Return [X, Y] of the center of cell containing provided text 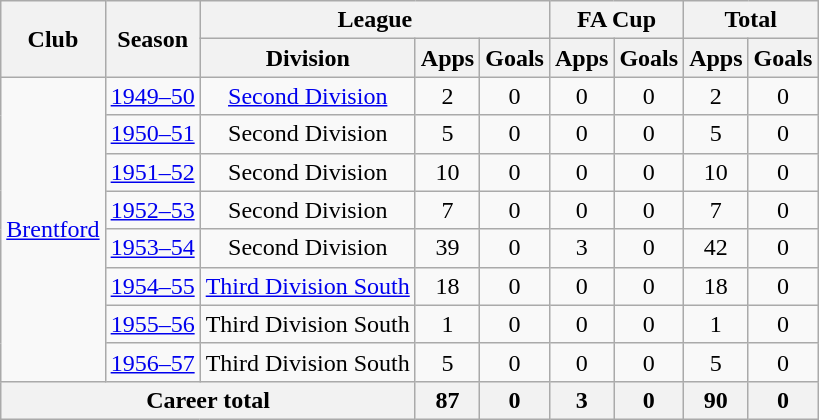
Brentford [53, 229]
1954–55 [152, 286]
42 [716, 248]
1952–53 [152, 210]
1949–50 [152, 96]
87 [447, 400]
1950–51 [152, 134]
1955–56 [152, 324]
1953–54 [152, 248]
1951–52 [152, 172]
1956–57 [152, 362]
Season [152, 39]
League [374, 20]
Career total [208, 400]
Total [751, 20]
FA Cup [616, 20]
39 [447, 248]
Club [53, 39]
Division [308, 58]
90 [716, 400]
